For the text-containing cell, return its midpoint in [X, Y] coordinate format. 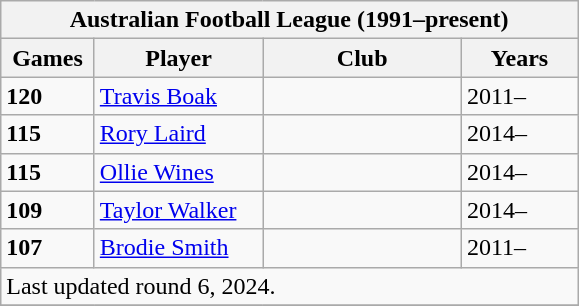
Player [178, 58]
Rory Laird [178, 134]
107 [48, 248]
Taylor Walker [178, 210]
109 [48, 210]
Australian Football League (1991–present) [290, 20]
Ollie Wines [178, 172]
Travis Boak [178, 96]
Games [48, 58]
Brodie Smith [178, 248]
Club [362, 58]
Last updated round 6, 2024. [290, 286]
120 [48, 96]
Years [519, 58]
